Find where the given text appears and provide that cell's center as [x, y] coordinate. 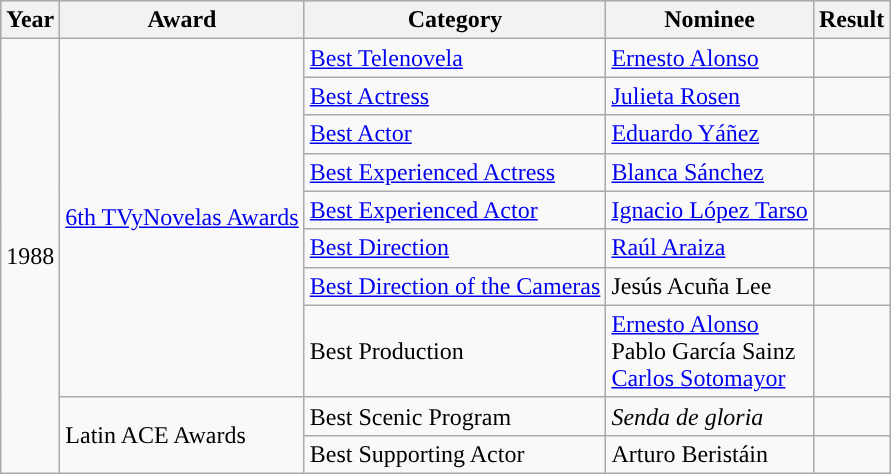
Best Actress [455, 96]
Julieta Rosen [710, 96]
Ignacio López Tarso [710, 210]
1988 [30, 256]
Award [182, 20]
Best Supporting Actor [455, 454]
Category [455, 20]
Eduardo Yáñez [710, 134]
Best Actor [455, 134]
Jesús Acuña Lee [710, 286]
Arturo Beristáin [710, 454]
Ernesto Alonso Pablo García Sainz Carlos Sotomayor [710, 351]
Best Production [455, 351]
Best Telenovela [455, 58]
Best Scenic Program [455, 416]
Senda de gloria [710, 416]
Best Direction [455, 248]
Raúl Araiza [710, 248]
Year [30, 20]
Best Experienced Actor [455, 210]
Blanca Sánchez [710, 172]
Latin ACE Awards [182, 435]
6th TVyNovelas Awards [182, 218]
Best Experienced Actress [455, 172]
Best Direction of the Cameras [455, 286]
Ernesto Alonso [710, 58]
Nominee [710, 20]
Result [851, 20]
